Extract the [x, y] coordinate from the center of the cell holding the provided text.  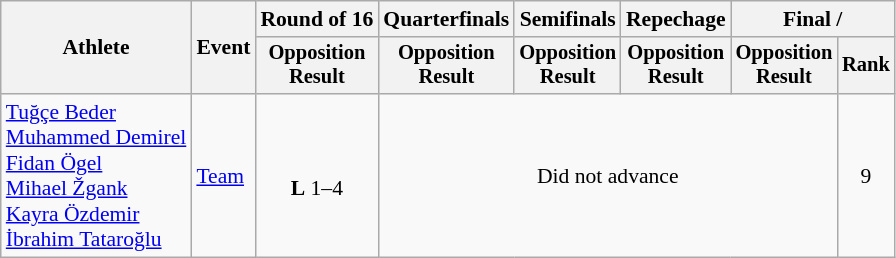
Final / [813, 19]
Tuğçe BederMuhammed DemirelFidan ÖgelMihael ŽgankKayra Özdemirİbrahim Tataroğlu [96, 176]
Repechage [676, 19]
L 1–4 [316, 176]
Rank [866, 66]
Team [223, 176]
Athlete [96, 48]
Did not advance [608, 176]
Quarterfinals [446, 19]
9 [866, 176]
Event [223, 48]
Semifinals [568, 19]
Round of 16 [316, 19]
